Return the [X, Y] coordinate for the center point of the cell that contains the specified text.  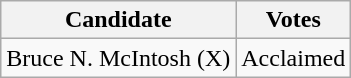
Candidate [118, 20]
Acclaimed [294, 58]
Votes [294, 20]
Bruce N. McIntosh (X) [118, 58]
